Extract the (x, y) coordinate from the center of the cell holding the provided text.  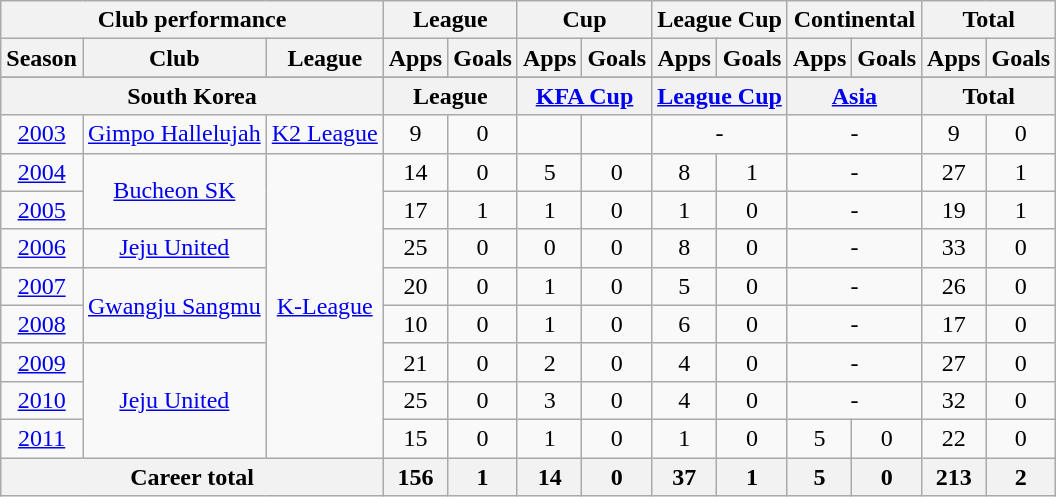
26 (954, 286)
Cup (584, 20)
KFA Cup (584, 96)
10 (415, 324)
2010 (42, 400)
2011 (42, 438)
2008 (42, 324)
6 (684, 324)
21 (415, 362)
Season (42, 58)
33 (954, 248)
K-League (324, 305)
2007 (42, 286)
2009 (42, 362)
32 (954, 400)
South Korea (192, 96)
2006 (42, 248)
Bucheon SK (174, 191)
20 (415, 286)
2004 (42, 172)
Career total (192, 477)
Asia (854, 96)
3 (549, 400)
K2 League (324, 134)
2005 (42, 210)
Gwangju Sangmu (174, 305)
Club performance (192, 20)
15 (415, 438)
2003 (42, 134)
22 (954, 438)
37 (684, 477)
Continental (854, 20)
213 (954, 477)
Club (174, 58)
156 (415, 477)
19 (954, 210)
Gimpo Hallelujah (174, 134)
